Search for the cell housing the specified text and yield its [x, y] center coordinate. 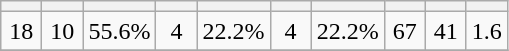
10 [62, 31]
41 [446, 31]
67 [404, 31]
1.6 [486, 31]
55.6% [120, 31]
18 [22, 31]
